Determine the (X, Y) coordinate at the center of the cell enclosing the given text.  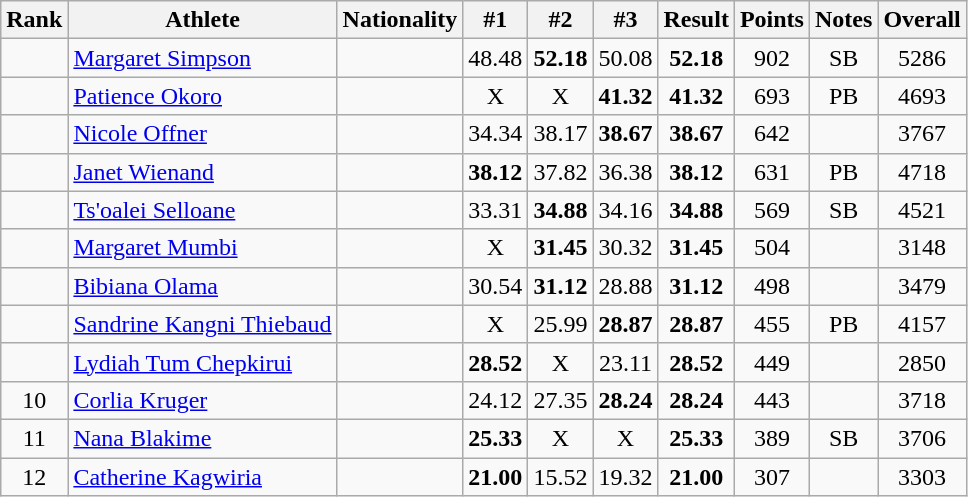
631 (772, 172)
36.38 (626, 172)
504 (772, 248)
569 (772, 210)
50.08 (626, 58)
Rank (34, 20)
Notes (843, 20)
3706 (922, 438)
23.11 (626, 362)
28.88 (626, 286)
Margaret Simpson (202, 58)
389 (772, 438)
Bibiana Olama (202, 286)
19.32 (626, 477)
Margaret Mumbi (202, 248)
449 (772, 362)
4521 (922, 210)
Corlia Kruger (202, 400)
15.52 (560, 477)
#1 (496, 20)
37.82 (560, 172)
Ts'oalei Selloane (202, 210)
33.31 (496, 210)
24.12 (496, 400)
27.35 (560, 400)
Result (696, 20)
498 (772, 286)
30.54 (496, 286)
Janet Wienand (202, 172)
5286 (922, 58)
642 (772, 134)
48.48 (496, 58)
Nicole Offner (202, 134)
12 (34, 477)
Points (772, 20)
Overall (922, 20)
Nana Blakime (202, 438)
11 (34, 438)
Patience Okoro (202, 96)
2850 (922, 362)
443 (772, 400)
#3 (626, 20)
3718 (922, 400)
34.16 (626, 210)
25.99 (560, 324)
Nationality (400, 20)
3767 (922, 134)
693 (772, 96)
455 (772, 324)
38.17 (560, 134)
3303 (922, 477)
4693 (922, 96)
902 (772, 58)
Catherine Kagwiria (202, 477)
3148 (922, 248)
#2 (560, 20)
3479 (922, 286)
Lydiah Tum Chepkirui (202, 362)
4157 (922, 324)
34.34 (496, 134)
Sandrine Kangni Thiebaud (202, 324)
Athlete (202, 20)
30.32 (626, 248)
4718 (922, 172)
307 (772, 477)
10 (34, 400)
